Capture the cell that displays the provided text and extract its (X, Y) central coordinate. 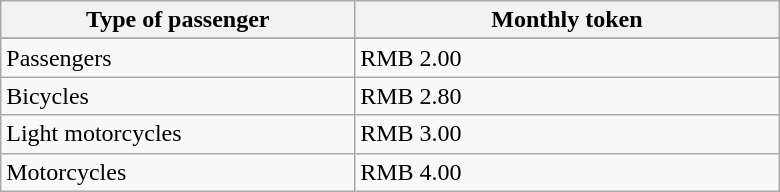
RMB 2.00 (568, 58)
Type of passenger (178, 20)
Motorcycles (178, 172)
RMB 4.00 (568, 172)
RMB 3.00 (568, 134)
Light motorcycles (178, 134)
Bicycles (178, 96)
Monthly token (568, 20)
Passengers (178, 58)
RMB 2.80 (568, 96)
